Extract the [X, Y] coordinate from the center of the cell holding the provided text.  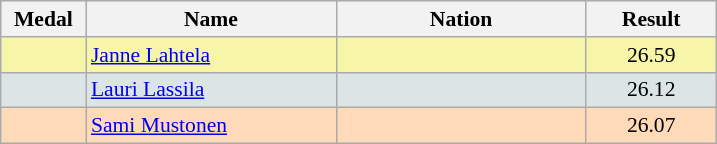
Sami Mustonen [211, 126]
26.07 [651, 126]
Name [211, 19]
Nation [461, 19]
Medal [44, 19]
Result [651, 19]
26.59 [651, 55]
Janne Lahtela [211, 55]
26.12 [651, 90]
Lauri Lassila [211, 90]
